Return the [X, Y] coordinate for the center point of the cell that contains the specified text.  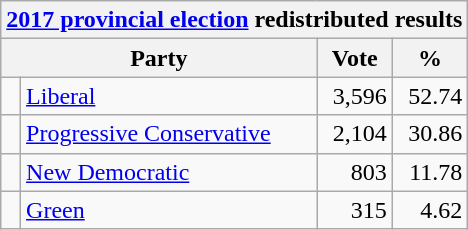
3,596 [354, 96]
Green [169, 210]
Party [159, 58]
2,104 [354, 134]
% [430, 58]
315 [354, 210]
Progressive Conservative [169, 134]
Liberal [169, 96]
52.74 [430, 96]
Vote [354, 58]
803 [354, 172]
2017 provincial election redistributed results [234, 20]
New Democratic [169, 172]
11.78 [430, 172]
4.62 [430, 210]
30.86 [430, 134]
